Scan for the cell matching the given text and deliver its (x, y) coordinate at center. 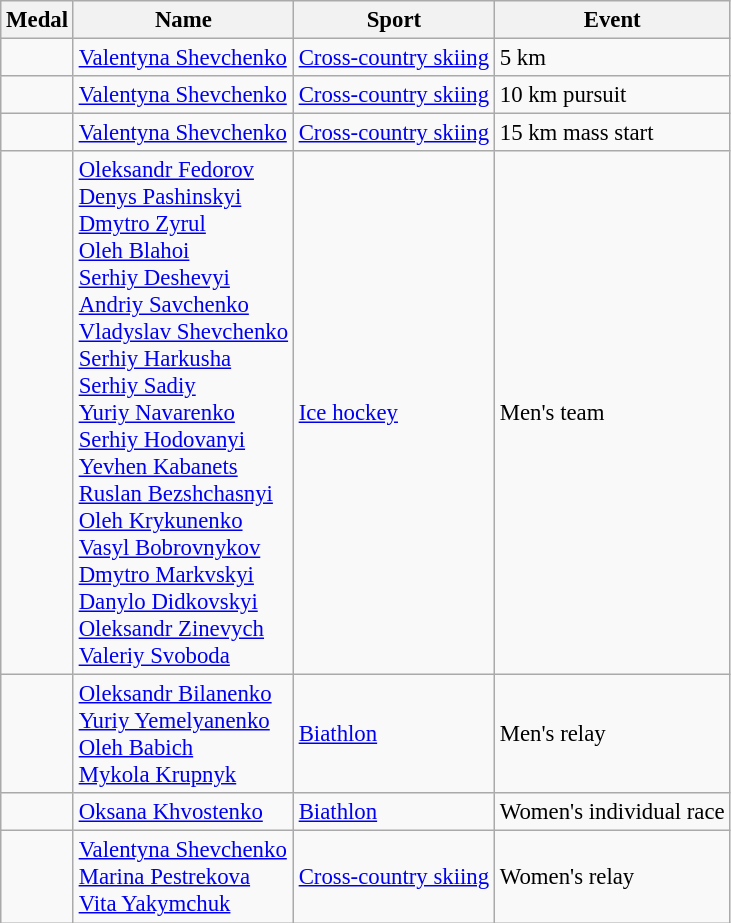
Sport (394, 20)
Name (183, 20)
15 km mass start (612, 133)
Valentyna ShevchenkoMarina PestrekovaVita Yakymchuk (183, 877)
Women's relay (612, 877)
5 km (612, 58)
Oksana Khvostenko (183, 813)
Women's individual race (612, 813)
Medal (38, 20)
10 km pursuit (612, 95)
Oleksandr BilanenkoYuriy YemelyanenkoOleh BabichMykola Krupnyk (183, 734)
Ice hockey (394, 413)
Men's relay (612, 734)
Men's team (612, 413)
Event (612, 20)
